Identify which cell holds the provided text, then report its [X, Y] central coordinate. 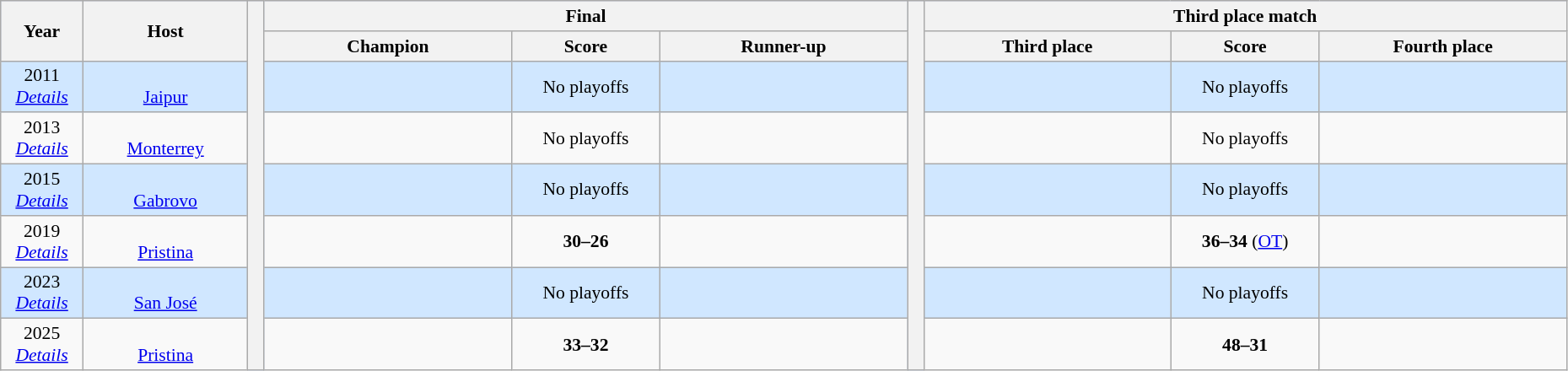
Host [165, 30]
Monterrey [165, 138]
Third place match [1245, 16]
San José [165, 293]
Jaipur [165, 86]
2023Details [42, 293]
30–26 [586, 241]
Fourth place [1442, 46]
Third place [1048, 46]
2011Details [42, 86]
Runner-up [783, 46]
2015Details [42, 191]
2019Details [42, 241]
Champion [388, 46]
36–34 (OT) [1245, 241]
Gabrovo [165, 191]
2025Details [42, 344]
48–31 [1245, 344]
Final [585, 16]
Year [42, 30]
2013Details [42, 138]
33–32 [586, 344]
